Scan for the cell matching the given text and deliver its (X, Y) coordinate at center. 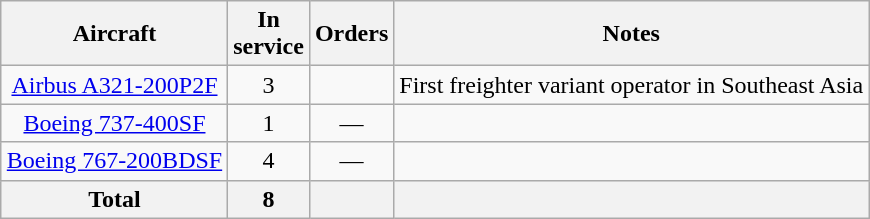
Notes (632, 34)
Boeing 767-200BDSF (114, 161)
8 (269, 199)
Total (114, 199)
4 (269, 161)
Boeing 737-400SF (114, 123)
Orders (351, 34)
1 (269, 123)
Aircraft (114, 34)
In service (269, 34)
3 (269, 85)
First freighter variant operator in Southeast Asia (632, 85)
Airbus A321-200P2F (114, 85)
